Determine the [X, Y] coordinate at the center of the cell enclosing the given text.  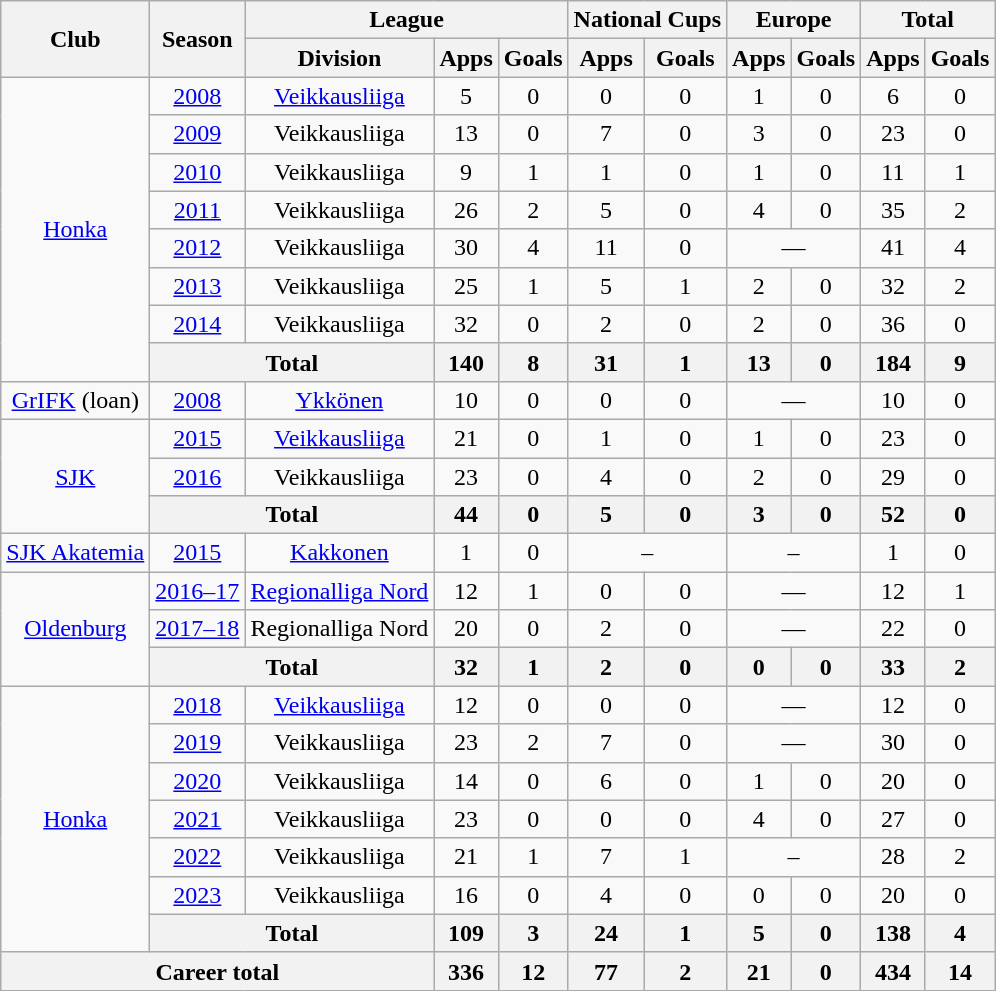
2021 [198, 819]
77 [606, 971]
2012 [198, 248]
41 [893, 248]
35 [893, 210]
8 [533, 362]
28 [893, 857]
25 [466, 286]
24 [606, 933]
33 [893, 667]
2016 [198, 477]
Oldenburg [76, 629]
2010 [198, 172]
2018 [198, 705]
2009 [198, 134]
434 [893, 971]
Division [340, 58]
League [406, 20]
Season [198, 39]
140 [466, 362]
Club [76, 39]
2014 [198, 324]
Europe [794, 20]
2023 [198, 895]
16 [466, 895]
2011 [198, 210]
Career total [218, 971]
29 [893, 477]
Kakkonen [340, 553]
44 [466, 515]
184 [893, 362]
26 [466, 210]
2019 [198, 743]
36 [893, 324]
31 [606, 362]
336 [466, 971]
2020 [198, 781]
22 [893, 629]
109 [466, 933]
National Cups [647, 20]
52 [893, 515]
SJK [76, 476]
2013 [198, 286]
138 [893, 933]
2016–17 [198, 591]
2022 [198, 857]
2017–18 [198, 629]
GrIFK (loan) [76, 400]
SJK Akatemia [76, 553]
27 [893, 819]
Ykkönen [340, 400]
